Scan for the cell matching the given text and deliver its (x, y) coordinate at center. 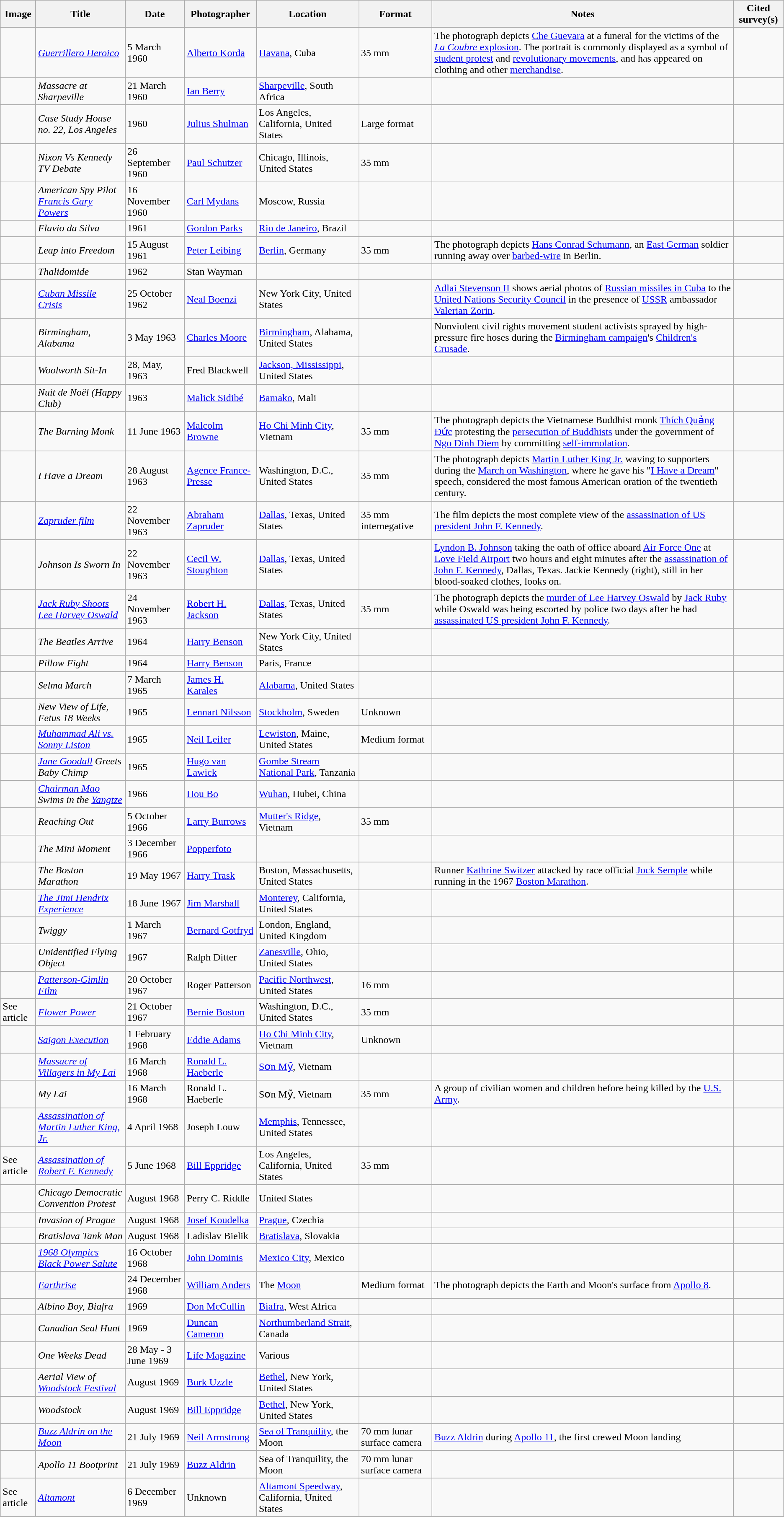
1967 (155, 958)
Bratislava Tank Man (80, 1236)
Joseph Louw (220, 1127)
Memphis, Tennessee, United States (308, 1127)
Paul Schutzer (220, 163)
Northumberland Strait, Canada (308, 1328)
Gombe Stream National Park, Tanzania (308, 767)
Apollo 11 Bootprint (80, 1464)
26 September 1960 (155, 163)
Chicago Democratic Convention Protest (80, 1199)
Saigon Execution (80, 1039)
Charles Moore (220, 337)
Berlin, Germany (308, 250)
Date (155, 14)
Various (308, 1355)
Bernie Boston (220, 1012)
One Weeks Dead (80, 1355)
Runner Kathrine Switzer attacked by race official Jock Semple while running in the 1967 Boston Marathon. (582, 876)
Altamont (80, 1497)
Earthrise (80, 1285)
Hugo van Lawick (220, 767)
Pillow Fight (80, 663)
Pacific Northwest, United States (308, 985)
Peter Leibing (220, 250)
Location (308, 14)
3 December 1966 (155, 848)
Moscow, Russia (308, 201)
Gordon Parks (220, 228)
Massacre at Sharpeville (80, 91)
Abraham Zapruder (220, 520)
Albino Boy, Biafra (80, 1306)
Woolworth Sit-In (80, 370)
Fred Blackwell (220, 370)
7 March 1965 (155, 685)
6 December 1969 (155, 1497)
Nixon Vs Kennedy TV Debate (80, 163)
Perry C. Riddle (220, 1199)
Case Study House no. 22, Los Angeles (80, 124)
Buzz Aldrin (220, 1464)
28 August 1963 (155, 476)
19 May 1967 (155, 876)
Nuit de Noël (Happy Club) (80, 397)
11 June 1963 (155, 432)
Stockholm, Sweden (308, 712)
Reaching Out (80, 821)
Title (80, 14)
Ralph Ditter (220, 958)
A group of civilian women and children before being killed by the U.S. Army. (582, 1094)
1963 (155, 397)
Ian Berry (220, 91)
Zapruder film (80, 520)
Woodstock (80, 1410)
Bernard Gotfryd (220, 930)
1 March 1967 (155, 930)
Flavio da Silva (80, 228)
21 October 1967 (155, 1012)
The Burning Monk (80, 432)
Leap into Freedom (80, 250)
3 May 1963 (155, 337)
John Dominis (220, 1257)
The film depicts the most complete view of the assassination of US president John F. Kennedy. (582, 520)
Robert H. Jackson (220, 609)
Selma March (80, 685)
Duncan Cameron (220, 1328)
Carl Mydans (220, 201)
Buzz Aldrin during Apollo 11, the first crewed Moon landing (582, 1437)
1961 (155, 228)
16 November 1960 (155, 201)
Massacre of Villagers in My Lai (80, 1067)
18 June 1967 (155, 903)
Stan Wayman (220, 272)
Alberto Korda (220, 53)
Paris, France (308, 663)
1962 (155, 272)
The Mini Moment (80, 848)
American Spy Pilot Francis Gary Powers (80, 201)
28, May, 1963 (155, 370)
24 December 1968 (155, 1285)
Twiggy (80, 930)
Assassination of Robert F. Kennedy (80, 1165)
Agence France-Presse (220, 476)
The photograph depicts the Earth and Moon's surface from Apollo 8. (582, 1285)
The Jimi Hendrix Experience (80, 903)
Altamont Speedway, California, United States (308, 1497)
5 March 1960 (155, 53)
Jack Ruby Shoots Lee Harvey Oswald (80, 609)
Large format (395, 124)
Bamako, Mali (308, 397)
21 March 1960 (155, 91)
Photographer (220, 14)
5 June 1968 (155, 1165)
1966 (155, 794)
The Boston Marathon (80, 876)
Neil Leifer (220, 739)
Guerrillero Heroico (80, 53)
Lennart Nilsson (220, 712)
Eddie Adams (220, 1039)
Biafra, West Africa (308, 1306)
25 October 1962 (155, 299)
Neal Boenzi (220, 299)
James H. Karales (220, 685)
The Moon (308, 1285)
Patterson-Gimlin Film (80, 985)
Roger Patterson (220, 985)
Life Magazine (220, 1355)
Birmingham, Alabama (80, 337)
Prague, Czechia (308, 1220)
Josef Koudelka (220, 1220)
Alabama, United States (308, 685)
Jane Goodall Greets Baby Chimp (80, 767)
Monterey, California, United States (308, 903)
15 August 1961 (155, 250)
Burk Uzzle (220, 1383)
Harry Trask (220, 876)
Chicago, Illinois, United States (308, 163)
16 mm (395, 985)
Hou Bo (220, 794)
Cited survey(s) (759, 14)
Notes (582, 14)
Unidentified Flying Object (80, 958)
My Lai (80, 1094)
Birmingham, Alabama, United States (308, 337)
Mutter's Ridge, Vietnam (308, 821)
Cuban Missile Crisis (80, 299)
5 October 1966 (155, 821)
Popperfoto (220, 848)
35 mm internegative (395, 520)
28 May - 3 June 1969 (155, 1355)
United States (308, 1199)
Image (18, 14)
20 October 1967 (155, 985)
Invasion of Prague (80, 1220)
William Anders (220, 1285)
Thalidomide (80, 272)
I Have a Dream (80, 476)
The photograph depicts Hans Conrad Schumann, an East German soldier running away over barbed-wire in Berlin. (582, 250)
Wuhan, Hubei, China (308, 794)
London, England, United Kingdom (308, 930)
Mexico City, Mexico (308, 1257)
Cecil W. Stoughton (220, 565)
Aerial View of Woodstock Festival (80, 1383)
The Beatles Arrive (80, 642)
Bratislava, Slovakia (308, 1236)
Jim Marshall (220, 903)
Format (395, 14)
Canadian Seal Hunt (80, 1328)
16 October 1968 (155, 1257)
Neil Armstrong (220, 1437)
Don McCullin (220, 1306)
Nonviolent civil rights movement student activists sprayed by high-pressure fire hoses during the Birmingham campaign's Children's Crusade. (582, 337)
Chairman Mao Swims in the Yangtze (80, 794)
Malcolm Browne (220, 432)
New View of Life, Fetus 18 Weeks (80, 712)
Muhammad Ali vs. Sonny Liston (80, 739)
Rio de Janeiro, Brazil (308, 228)
1968 Olympics Black Power Salute (80, 1257)
Assassination of Martin Luther King, Jr. (80, 1127)
Flower Power (80, 1012)
Malick Sidibé (220, 397)
Zanesville, Ohio, United States (308, 958)
Jackson, Mississippi, United States (308, 370)
Ladislav Bielik (220, 1236)
Johnson Is Sworn In (80, 565)
Lewiston, Maine, United States (308, 739)
Larry Burrows (220, 821)
24 November 1963 (155, 609)
Havana, Cuba (308, 53)
Buzz Aldrin on the Moon (80, 1437)
1 February 1968 (155, 1039)
1960 (155, 124)
4 April 1968 (155, 1127)
Sharpeville, South Africa (308, 91)
Julius Shulman (220, 124)
Boston, Massachusetts, United States (308, 876)
